Output the [X, Y] coordinate of the center of the cell containing the given text.  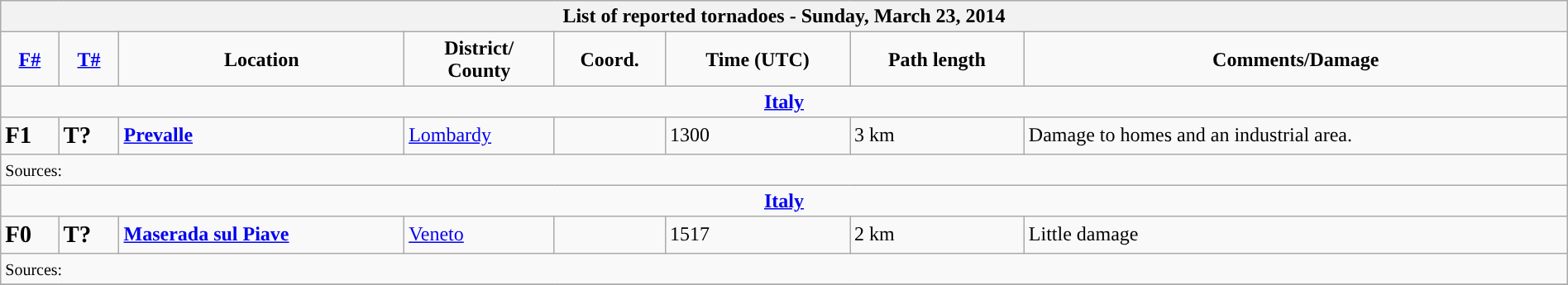
F# [30, 59]
Prevalle [261, 135]
Time (UTC) [758, 59]
List of reported tornadoes - Sunday, March 23, 2014 [784, 17]
District/County [480, 59]
Path length [938, 59]
Damage to homes and an industrial area. [1295, 135]
1517 [758, 235]
3 km [938, 135]
Location [261, 59]
1300 [758, 135]
Little damage [1295, 235]
F1 [30, 135]
T# [89, 59]
F0 [30, 235]
Comments/Damage [1295, 59]
Lombardy [480, 135]
Coord. [610, 59]
Veneto [480, 235]
Maserada sul Piave [261, 235]
2 km [938, 235]
